Extract the [X, Y] coordinate from the center of the cell holding the provided text.  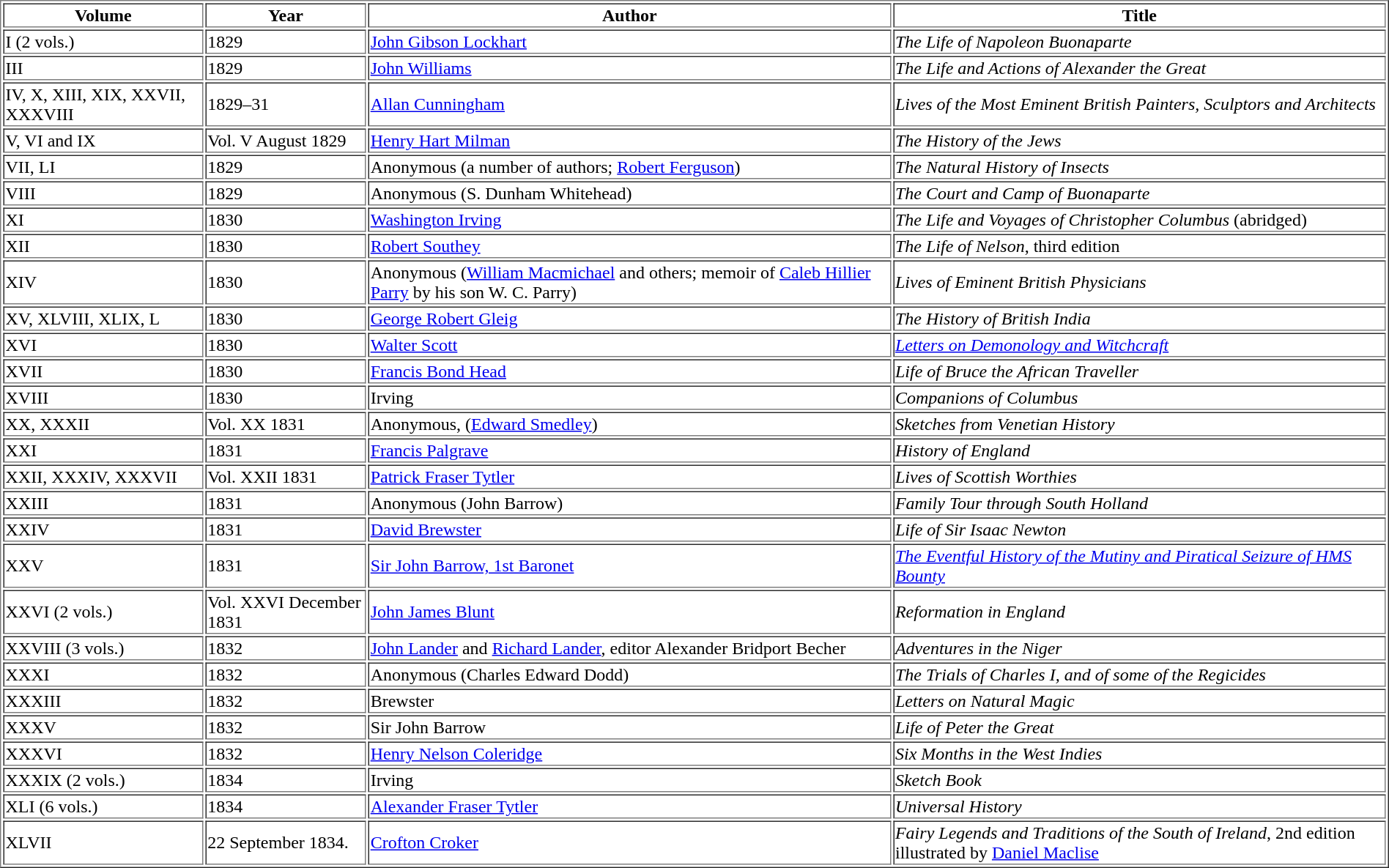
VIII [103, 193]
The Life of Napoleon Buonaparte [1140, 41]
Walter Scott [630, 344]
Lives of the Most Eminent British Painters, Sculptors and Architects [1140, 104]
XX, XXXII [103, 423]
John Lander and Richard Lander, editor Alexander Bridport Becher [630, 648]
XXVIII (3 vols.) [103, 648]
Anonymous, (Edward Smedley) [630, 423]
VII, LI [103, 167]
Henry Hart Milman [630, 141]
XXI [103, 450]
Title [1140, 15]
Vol. XXII 1831 [286, 476]
XVIII [103, 397]
Anonymous (S. Dunham Whitehead) [630, 193]
Six Months in the West Indies [1140, 753]
Sketch Book [1140, 779]
Sir John Barrow, 1st Baronet [630, 565]
John James Blunt [630, 612]
The History of British India [1140, 318]
Vol. XXVI December 1831 [286, 612]
Letters on Natural Magic [1140, 700]
XLVII [103, 842]
The Court and Camp of Buonaparte [1140, 193]
Crofton Croker [630, 842]
XXIII [103, 502]
History of England [1140, 450]
Reformation in England [1140, 612]
The Life of Nelson, third edition [1140, 246]
1829–31 [286, 104]
John Williams [630, 67]
The Natural History of Insects [1140, 167]
The Eventful History of the Mutiny and Piratical Seizure of HMS Bounty [1140, 565]
Vol. XX 1831 [286, 423]
Companions of Columbus [1140, 397]
I (2 vols.) [103, 41]
Fairy Legends and Traditions of the South of Ireland, 2nd edition illustrated by Daniel Maclise [1140, 842]
Life of Bruce the African Traveller [1140, 371]
Sketches from Venetian History [1140, 423]
Brewster [630, 700]
Francis Palgrave [630, 450]
IV, X, XIII, XIX, XXVII, XXXVIII [103, 104]
XXXI [103, 674]
XI [103, 220]
Patrick Fraser Tytler [630, 476]
Anonymous (a number of authors; Robert Ferguson) [630, 167]
Sir John Barrow [630, 727]
XXIV [103, 529]
XXVI (2 vols.) [103, 612]
XXXVI [103, 753]
Vol. V August 1829 [286, 141]
Washington Irving [630, 220]
Anonymous (John Barrow) [630, 502]
Family Tour through South Holland [1140, 502]
XIV [103, 283]
XXXIII [103, 700]
III [103, 67]
XXII, XXXIV, XXXVII [103, 476]
George Robert Gleig [630, 318]
The Life and Actions of Alexander the Great [1140, 67]
Letters on Demonology and Witchcraft [1140, 344]
Francis Bond Head [630, 371]
Adventures in the Niger [1140, 648]
XVI [103, 344]
XLI (6 vols.) [103, 806]
The History of the Jews [1140, 141]
V, VI and IX [103, 141]
David Brewster [630, 529]
XVII [103, 371]
Alexander Fraser Tytler [630, 806]
Henry Nelson Coleridge [630, 753]
The Trials of Charles I, and of some of the Regicides [1140, 674]
Author [630, 15]
John Gibson Lockhart [630, 41]
Anonymous (William Macmichael and others; memoir of Caleb Hillier Parry by his son W. C. Parry) [630, 283]
Anonymous (Charles Edward Dodd) [630, 674]
Universal History [1140, 806]
Life of Peter the Great [1140, 727]
XXXIX (2 vols.) [103, 779]
XV, XLVIII, XLIX, L [103, 318]
22 September 1834. [286, 842]
Allan Cunningham [630, 104]
Volume [103, 15]
XII [103, 246]
The Life and Voyages of Christopher Columbus (abridged) [1140, 220]
Lives of Scottish Worthies [1140, 476]
XXV [103, 565]
Lives of Eminent British Physicians [1140, 283]
Year [286, 15]
Robert Southey [630, 246]
Life of Sir Isaac Newton [1140, 529]
XXXV [103, 727]
